Capture the cell that displays the provided text and extract its [X, Y] central coordinate. 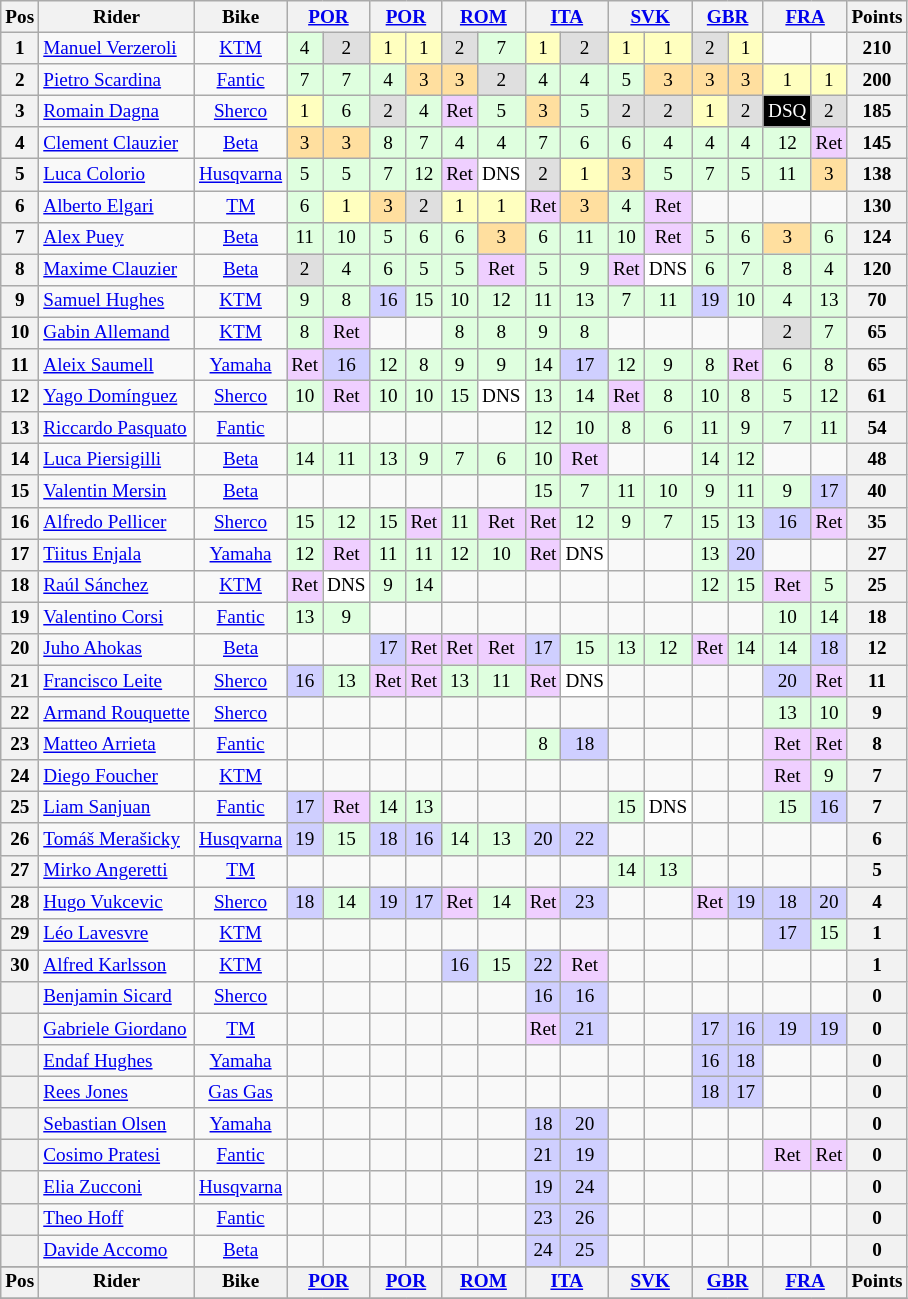
Alfred Karlsson [117, 966]
124 [877, 238]
28 [20, 902]
Endaf Hughes [117, 1061]
Raúl Sánchez [117, 586]
Aleix Saumell [117, 365]
Alfredo Pellicer [117, 523]
Luca Colorio [117, 175]
Valentino Corsi [117, 618]
Gas Gas [240, 1092]
48 [877, 460]
145 [877, 143]
120 [877, 270]
40 [877, 491]
Armand Rouquette [117, 713]
Samuel Hughes [117, 301]
Alex Puey [117, 238]
70 [877, 301]
Gabriele Giordano [117, 1029]
Elia Zucconi [117, 1187]
Léo Lavesvre [117, 934]
30 [20, 966]
Maxime Clauzier [117, 270]
Matteo Arrieta [117, 744]
138 [877, 175]
Yago Domínguez [117, 396]
DSQ [787, 111]
Juho Ahokas [117, 649]
Valentin Mersin [117, 491]
54 [877, 428]
Rees Jones [117, 1092]
Hugo Vukcevic [117, 902]
Gabin Allemand [117, 333]
Clement Clauzier [117, 143]
Alberto Elgari [117, 206]
185 [877, 111]
Pietro Scardina [117, 80]
61 [877, 396]
Diego Foucher [117, 776]
Manuel Verzeroli [117, 48]
Cosimo Pratesi [117, 1156]
29 [20, 934]
Tiitus Enjala [117, 554]
Mirko Angeretti [117, 871]
Luca Piersigilli [117, 460]
Riccardo Pasquato [117, 428]
210 [877, 48]
Liam Sanjuan [117, 808]
Tomáš Merašicky [117, 839]
Davide Accomo [117, 1251]
130 [877, 206]
Benjamin Sicard [117, 997]
200 [877, 80]
35 [877, 523]
Theo Hoff [117, 1219]
Sebastian Olsen [117, 1124]
Romain Dagna [117, 111]
Francisco Leite [117, 681]
